For the text-containing cell, return its midpoint in (x, y) coordinate format. 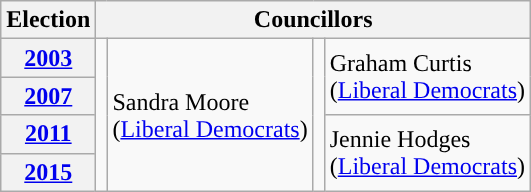
Jennie Hodges(Liberal Democrats) (427, 153)
2015 (48, 172)
Election (48, 20)
2007 (48, 96)
Graham Curtis(Liberal Democrats) (427, 77)
Sandra Moore(Liberal Democrats) (210, 115)
Councillors (314, 20)
2003 (48, 58)
2011 (48, 134)
